Output the [x, y] coordinate of the center of the cell containing the given text.  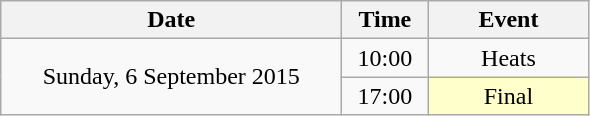
Heats [508, 58]
Time [385, 20]
17:00 [385, 96]
Date [172, 20]
10:00 [385, 58]
Final [508, 96]
Sunday, 6 September 2015 [172, 77]
Event [508, 20]
